Determine the [x, y] coordinate at the center of the cell enclosing the given text.  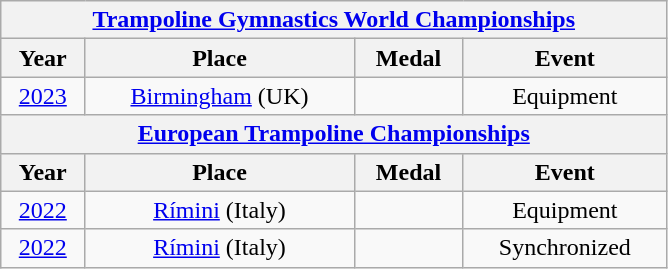
Trampoline Gymnastics World Championships [334, 20]
Birmingham (UK) [220, 96]
2023 [43, 96]
European Trampoline Championships [334, 134]
Synchronized [565, 248]
